Locate the cell with the specified text and output its [X, Y] center coordinate. 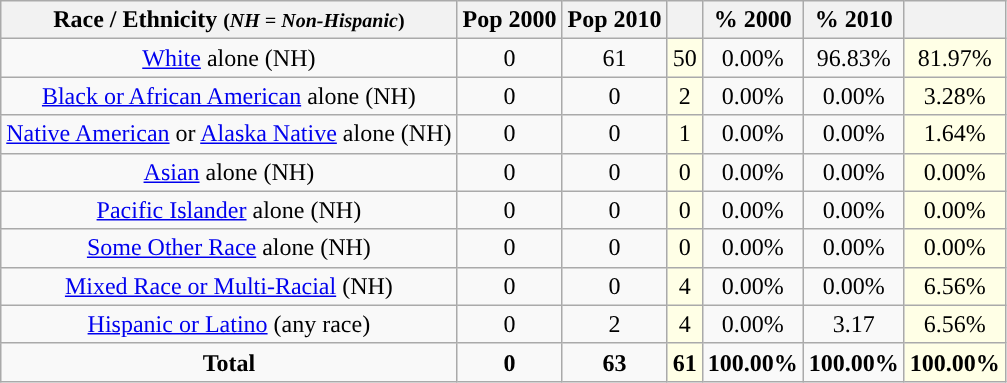
1.64% [954, 134]
96.83% [854, 58]
Pacific Islander alone (NH) [229, 210]
1 [684, 134]
Pop 2000 [510, 20]
Native American or Alaska Native alone (NH) [229, 134]
Mixed Race or Multi-Racial (NH) [229, 286]
81.97% [954, 58]
White alone (NH) [229, 58]
Total [229, 362]
Pop 2010 [614, 20]
Some Other Race alone (NH) [229, 248]
50 [684, 58]
Asian alone (NH) [229, 172]
Race / Ethnicity (NH = Non-Hispanic) [229, 20]
3.28% [954, 96]
Black or African American alone (NH) [229, 96]
% 2000 [752, 20]
63 [614, 362]
% 2010 [854, 20]
3.17 [854, 324]
Hispanic or Latino (any race) [229, 324]
